Return [X, Y] of the center of cell containing provided text 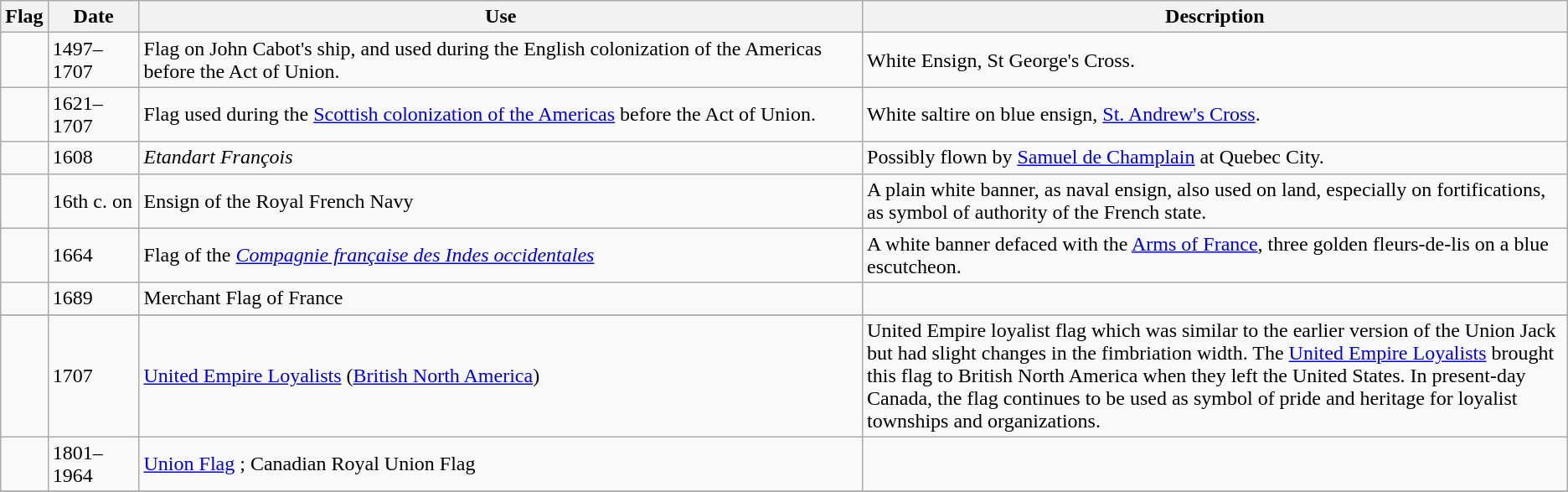
Flag used during the Scottish colonization of the Americas before the Act of Union. [501, 114]
Description [1215, 17]
United Empire Loyalists (British North America) [501, 375]
1801–1964 [94, 464]
Flag of the Compagnie française des Indes occidentales [501, 255]
Merchant Flag of France [501, 298]
1497–1707 [94, 60]
Possibly flown by Samuel de Champlain at Quebec City. [1215, 158]
A plain white banner, as naval ensign, also used on land, especially on fortifications, as symbol of authority of the French state. [1215, 201]
A white banner defaced with the Arms of France, three golden fleurs-de-lis on a blue escutcheon. [1215, 255]
Union Flag ; Canadian Royal Union Flag [501, 464]
Etandart François [501, 158]
White saltire on blue ensign, St. Andrew's Cross. [1215, 114]
1621–1707 [94, 114]
Use [501, 17]
1608 [94, 158]
Flag [24, 17]
1689 [94, 298]
1707 [94, 375]
White Ensign, St George's Cross. [1215, 60]
Flag on John Cabot's ship, and used during the English colonization of the Americas before the Act of Union. [501, 60]
1664 [94, 255]
Date [94, 17]
Ensign of the Royal French Navy [501, 201]
16th c. on [94, 201]
